From the cell containing the given text, extract its center point as [x, y] coordinate. 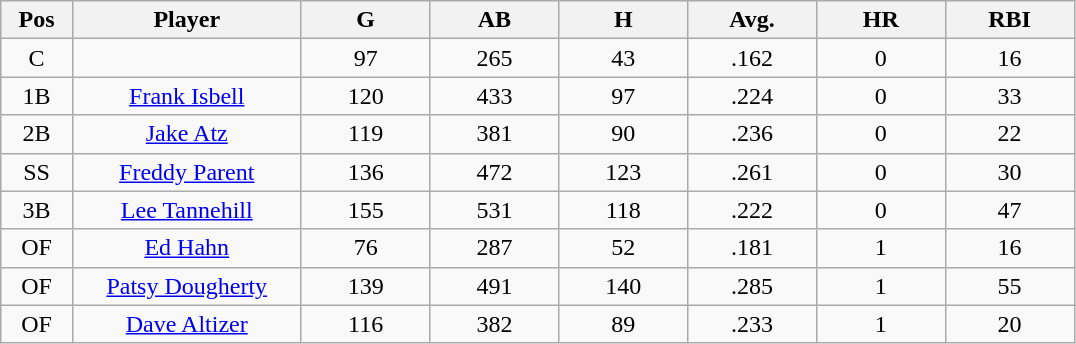
Dave Altizer [186, 324]
20 [1010, 324]
52 [624, 248]
90 [624, 134]
Player [186, 20]
2B [37, 134]
H [624, 20]
Frank Isbell [186, 96]
136 [366, 172]
116 [366, 324]
155 [366, 210]
382 [494, 324]
287 [494, 248]
531 [494, 210]
.224 [752, 96]
89 [624, 324]
55 [1010, 286]
120 [366, 96]
22 [1010, 134]
Ed Hahn [186, 248]
3B [37, 210]
118 [624, 210]
Freddy Parent [186, 172]
.181 [752, 248]
Avg. [752, 20]
.236 [752, 134]
140 [624, 286]
Lee Tannehill [186, 210]
30 [1010, 172]
HR [880, 20]
Patsy Dougherty [186, 286]
.162 [752, 58]
.261 [752, 172]
139 [366, 286]
Jake Atz [186, 134]
1B [37, 96]
.222 [752, 210]
433 [494, 96]
C [37, 58]
119 [366, 134]
43 [624, 58]
33 [1010, 96]
47 [1010, 210]
491 [494, 286]
265 [494, 58]
G [366, 20]
381 [494, 134]
SS [37, 172]
.285 [752, 286]
123 [624, 172]
RBI [1010, 20]
76 [366, 248]
Pos [37, 20]
472 [494, 172]
AB [494, 20]
.233 [752, 324]
